Capture the cell that displays the provided text and extract its (x, y) central coordinate. 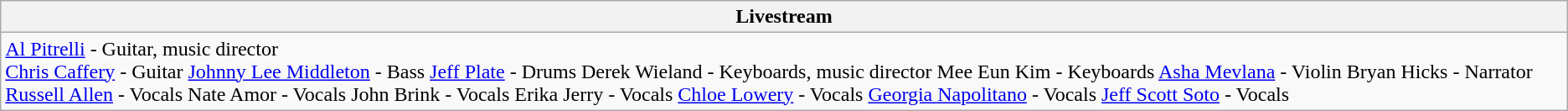
Livestream (784, 17)
